Return (X, Y) of the center of cell containing provided text 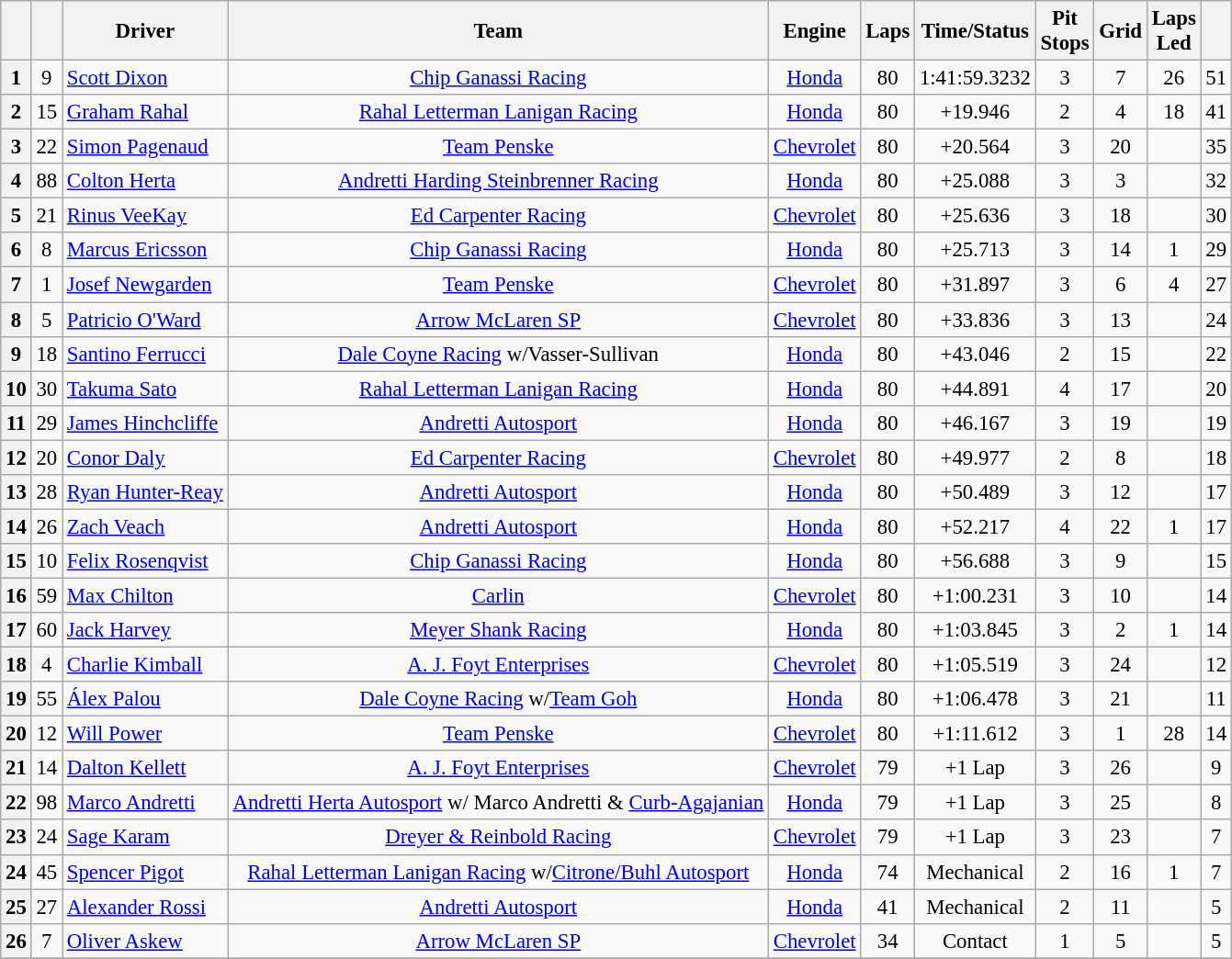
59 (46, 595)
+49.977 (976, 457)
Colton Herta (145, 181)
Spencer Pigot (145, 872)
PitStops (1065, 31)
Graham Rahal (145, 112)
Felix Rosenqvist (145, 561)
Max Chilton (145, 595)
+50.489 (976, 492)
Charlie Kimball (145, 665)
+44.891 (976, 389)
Dale Coyne Racing w/Team Goh (498, 699)
Meyer Shank Racing (498, 630)
Time/Status (976, 31)
+1:05.519 (976, 665)
Team (498, 31)
Sage Karam (145, 838)
Contact (976, 941)
35 (1216, 147)
+1:11.612 (976, 734)
Alexander Rossi (145, 907)
Santino Ferrucci (145, 354)
LapsLed (1174, 31)
Andretti Herta Autosport w/ Marco Andretti & Curb-Agajanian (498, 803)
Rahal Letterman Lanigan Racing w/Citrone/Buhl Autosport (498, 872)
Josef Newgarden (145, 285)
+25.636 (976, 216)
Simon Pagenaud (145, 147)
+20.564 (976, 147)
Grid (1121, 31)
Conor Daly (145, 457)
+25.088 (976, 181)
Dreyer & Reinbold Racing (498, 838)
+1:03.845 (976, 630)
74 (887, 872)
+19.946 (976, 112)
Jack Harvey (145, 630)
+1:06.478 (976, 699)
Marco Andretti (145, 803)
Andretti Harding Steinbrenner Racing (498, 181)
Oliver Askew (145, 941)
45 (46, 872)
Zach Veach (145, 526)
Laps (887, 31)
+31.897 (976, 285)
34 (887, 941)
+56.688 (976, 561)
Álex Palou (145, 699)
+1:00.231 (976, 595)
+33.836 (976, 320)
Engine (814, 31)
Driver (145, 31)
+43.046 (976, 354)
+52.217 (976, 526)
Scott Dixon (145, 78)
88 (46, 181)
Will Power (145, 734)
James Hinchcliffe (145, 423)
51 (1216, 78)
60 (46, 630)
+46.167 (976, 423)
Ryan Hunter-Reay (145, 492)
32 (1216, 181)
Marcus Ericsson (145, 251)
Takuma Sato (145, 389)
Rinus VeeKay (145, 216)
1:41:59.3232 (976, 78)
55 (46, 699)
Dale Coyne Racing w/Vasser-Sullivan (498, 354)
98 (46, 803)
Patricio O'Ward (145, 320)
Carlin (498, 595)
+25.713 (976, 251)
Dalton Kellett (145, 768)
